For the text-containing cell, return its midpoint in (x, y) coordinate format. 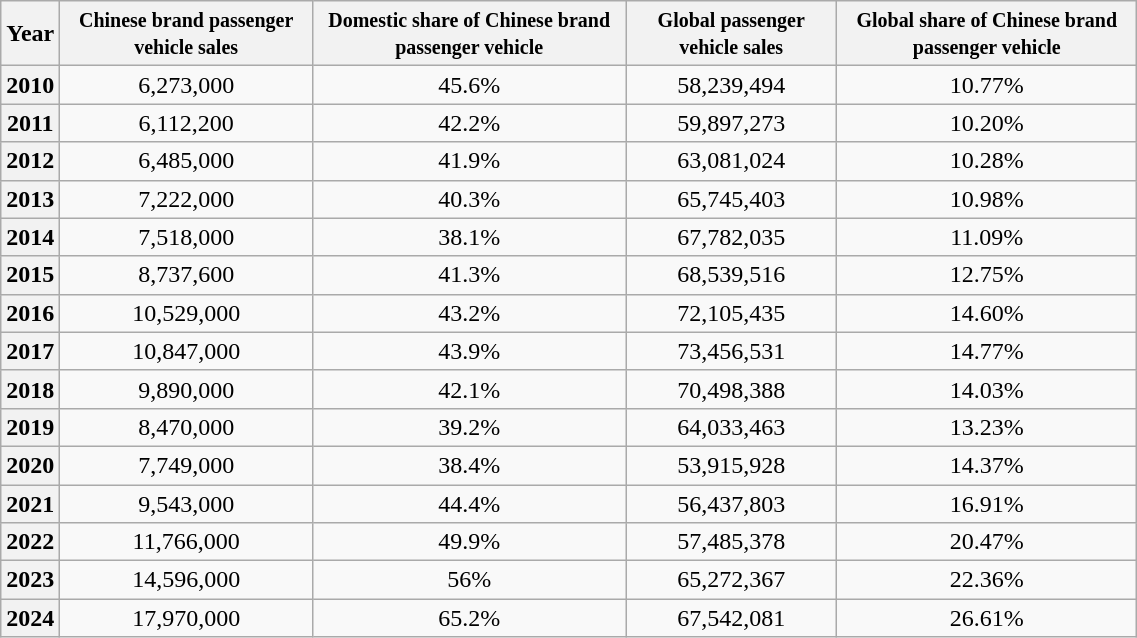
42.2% (470, 123)
63,081,024 (732, 161)
14.03% (987, 389)
2010 (30, 85)
41.9% (470, 161)
Year (30, 34)
Chinese brand passenger vehicle sales (186, 34)
7,222,000 (186, 199)
43.2% (470, 313)
2024 (30, 618)
2020 (30, 465)
56% (470, 580)
10.28% (987, 161)
6,112,200 (186, 123)
2021 (30, 503)
57,485,378 (732, 542)
16.91% (987, 503)
56,437,803 (732, 503)
6,485,000 (186, 161)
44.4% (470, 503)
73,456,531 (732, 351)
41.3% (470, 275)
49.9% (470, 542)
42.1% (470, 389)
10,847,000 (186, 351)
45.6% (470, 85)
53,915,928 (732, 465)
40.3% (470, 199)
10.77% (987, 85)
2019 (30, 427)
9,543,000 (186, 503)
14.60% (987, 313)
Global share of Chinese brand passenger vehicle (987, 34)
7,749,000 (186, 465)
2012 (30, 161)
70,498,388 (732, 389)
9,890,000 (186, 389)
Global passenger vehicle sales (732, 34)
11.09% (987, 237)
2016 (30, 313)
65.2% (470, 618)
26.61% (987, 618)
8,470,000 (186, 427)
13.23% (987, 427)
65,272,367 (732, 580)
20.47% (987, 542)
65,745,403 (732, 199)
11,766,000 (186, 542)
38.4% (470, 465)
2014 (30, 237)
14,596,000 (186, 580)
58,239,494 (732, 85)
2011 (30, 123)
2022 (30, 542)
12.75% (987, 275)
14.37% (987, 465)
59,897,273 (732, 123)
64,033,463 (732, 427)
10,529,000 (186, 313)
8,737,600 (186, 275)
2023 (30, 580)
14.77% (987, 351)
Domestic share of Chinese brand passenger vehicle (470, 34)
10.98% (987, 199)
2017 (30, 351)
2018 (30, 389)
38.1% (470, 237)
6,273,000 (186, 85)
2013 (30, 199)
2015 (30, 275)
68,539,516 (732, 275)
22.36% (987, 580)
43.9% (470, 351)
7,518,000 (186, 237)
39.2% (470, 427)
67,782,035 (732, 237)
17,970,000 (186, 618)
10.20% (987, 123)
72,105,435 (732, 313)
67,542,081 (732, 618)
